From the cell containing the given text, extract its center point as [X, Y] coordinate. 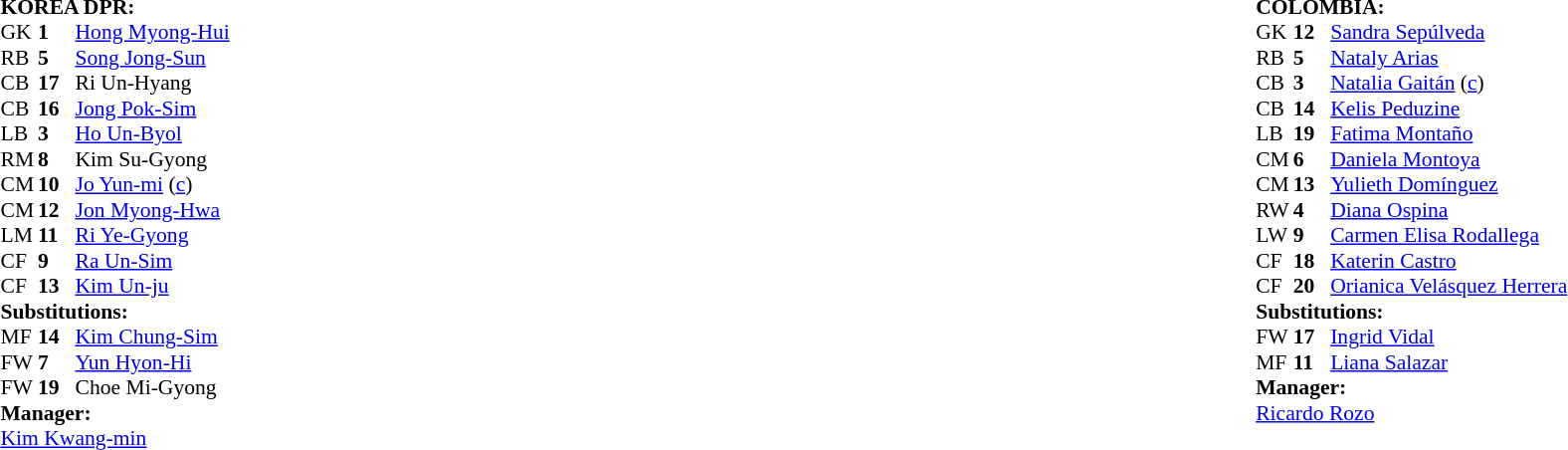
Jon Myong-Hwa [153, 210]
Kelis Peduzine [1449, 109]
8 [57, 159]
LM [19, 236]
Katerin Castro [1449, 261]
Hong Myong-Hui [153, 33]
RW [1274, 210]
Ra Un-Sim [153, 261]
Yun Hyon-Hi [153, 362]
RM [19, 159]
6 [1312, 159]
Orianica Velásquez Herrera [1449, 286]
Ho Un-Byol [153, 134]
Fatima Montaño [1449, 134]
Ingrid Vidal [1449, 337]
Yulieth Domínguez [1449, 184]
10 [57, 184]
Kim Chung-Sim [153, 337]
Kim Un-ju [153, 286]
Nataly Arias [1449, 58]
1 [57, 33]
Jong Pok-Sim [153, 109]
LW [1274, 236]
Ri Ye-Gyong [153, 236]
4 [1312, 210]
Choe Mi-Gyong [153, 387]
Liana Salazar [1449, 362]
Carmen Elisa Rodallega [1449, 236]
Kim Su-Gyong [153, 159]
Sandra Sepúlveda [1449, 33]
Diana Ospina [1449, 210]
Natalia Gaitán (c) [1449, 83]
Song Jong-Sun [153, 58]
Daniela Montoya [1449, 159]
18 [1312, 261]
16 [57, 109]
7 [57, 362]
Ri Un-Hyang [153, 83]
20 [1312, 286]
Jo Yun-mi (c) [153, 184]
Ricardo Rozo [1411, 413]
